Output the (x, y) coordinate of the center of the cell containing the given text.  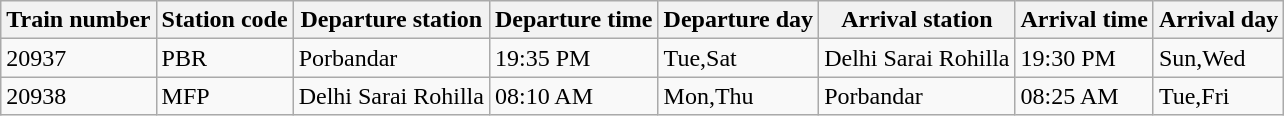
Departure time (574, 20)
20937 (78, 58)
Train number (78, 20)
Tue,Fri (1218, 96)
19:35 PM (574, 58)
Arrival station (917, 20)
08:25 AM (1084, 96)
19:30 PM (1084, 58)
Departure day (738, 20)
Station code (224, 20)
PBR (224, 58)
MFP (224, 96)
20938 (78, 96)
Sun,Wed (1218, 58)
Mon,Thu (738, 96)
Arrival day (1218, 20)
08:10 AM (574, 96)
Arrival time (1084, 20)
Tue,Sat (738, 58)
Departure station (391, 20)
